Scan for the cell matching the given text and deliver its (X, Y) coordinate at center. 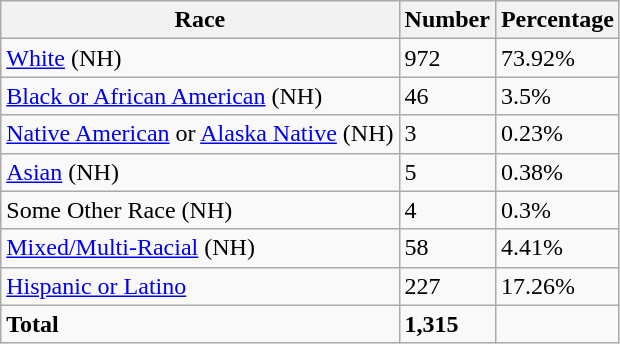
0.23% (557, 134)
3 (447, 134)
Number (447, 20)
Hispanic or Latino (200, 286)
17.26% (557, 286)
73.92% (557, 58)
46 (447, 96)
972 (447, 58)
Asian (NH) (200, 172)
Native American or Alaska Native (NH) (200, 134)
1,315 (447, 324)
0.3% (557, 210)
5 (447, 172)
Some Other Race (NH) (200, 210)
Mixed/Multi-Racial (NH) (200, 248)
Black or African American (NH) (200, 96)
White (NH) (200, 58)
Race (200, 20)
Total (200, 324)
0.38% (557, 172)
58 (447, 248)
227 (447, 286)
Percentage (557, 20)
4 (447, 210)
3.5% (557, 96)
4.41% (557, 248)
